Return [X, Y] of the center of cell containing provided text 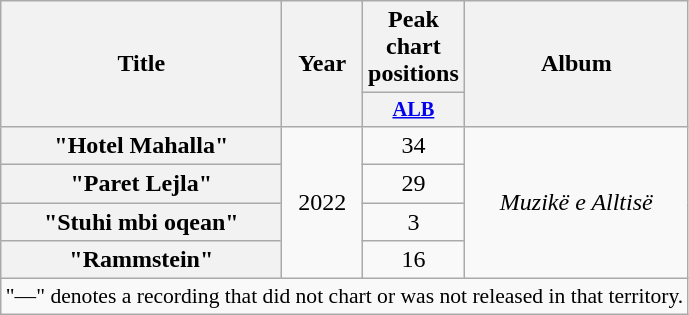
Album [576, 64]
Muzikë e Alltisë [576, 202]
3 [414, 222]
Title [142, 64]
"Paret Lejla" [142, 184]
ALB [414, 110]
"Rammstein" [142, 260]
"—" denotes a recording that did not chart or was not released in that territory. [345, 297]
"Stuhi mbi oqean" [142, 222]
2022 [322, 202]
34 [414, 145]
16 [414, 260]
29 [414, 184]
"Hotel Mahalla" [142, 145]
Year [322, 64]
Peakchartpositions [414, 47]
